Determine the [X, Y] coordinate at the center of the cell enclosing the given text.  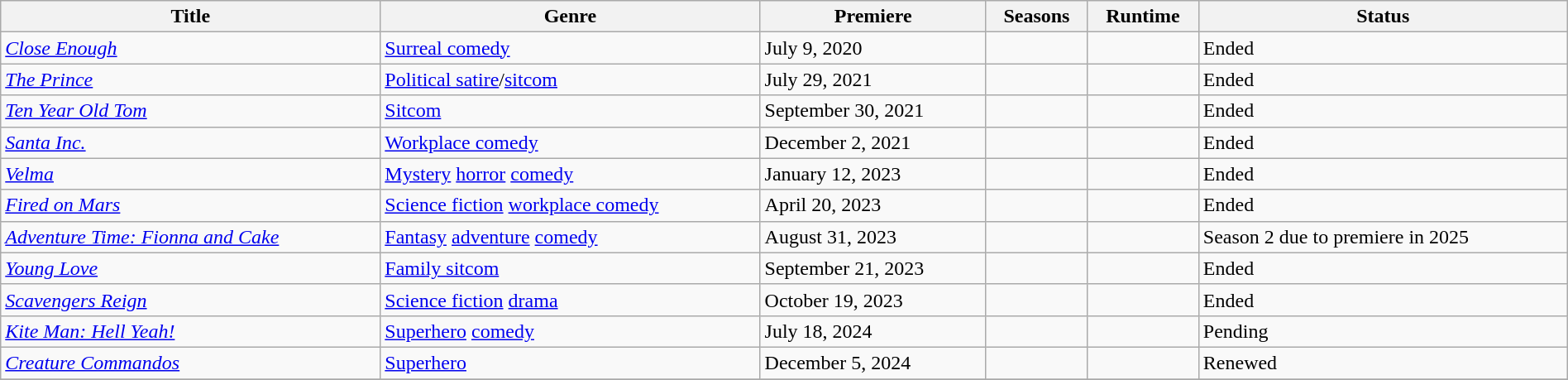
October 19, 2023 [873, 300]
Mystery horror comedy [571, 174]
December 5, 2024 [873, 363]
Superhero [571, 363]
January 12, 2023 [873, 174]
Season 2 due to premiere in 2025 [1383, 237]
Fired on Mars [190, 205]
August 31, 2023 [873, 237]
April 20, 2023 [873, 205]
Velma [190, 174]
Science fiction drama [571, 300]
Premiere [873, 17]
September 21, 2023 [873, 268]
Status [1383, 17]
Title [190, 17]
Runtime [1143, 17]
Scavengers Reign [190, 300]
July 18, 2024 [873, 331]
Science fiction workplace comedy [571, 205]
Santa Inc. [190, 142]
July 9, 2020 [873, 48]
Kite Man: Hell Yeah! [190, 331]
Political satire/sitcom [571, 79]
Ten Year Old Tom [190, 111]
The Prince [190, 79]
Fantasy adventure comedy [571, 237]
July 29, 2021 [873, 79]
Workplace comedy [571, 142]
Genre [571, 17]
Young Love [190, 268]
Seasons [1036, 17]
Creature Commandos [190, 363]
Superhero comedy [571, 331]
Renewed [1383, 363]
December 2, 2021 [873, 142]
Adventure Time: Fionna and Cake [190, 237]
Surreal comedy [571, 48]
Family sitcom [571, 268]
September 30, 2021 [873, 111]
Pending [1383, 331]
Close Enough [190, 48]
Sitcom [571, 111]
